Capture the cell that displays the provided text and extract its (x, y) central coordinate. 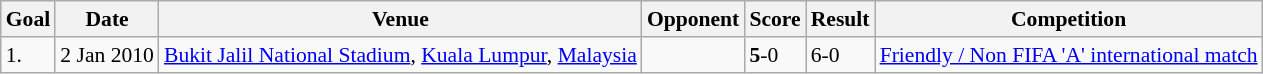
Opponent (694, 19)
2 Jan 2010 (107, 55)
Result (840, 19)
Friendly / Non FIFA 'A' international match (1069, 55)
Date (107, 19)
Bukit Jalil National Stadium, Kuala Lumpur, Malaysia (400, 55)
1. (28, 55)
Competition (1069, 19)
5-0 (774, 55)
Venue (400, 19)
6-0 (840, 55)
Score (774, 19)
Goal (28, 19)
